Return (X, Y) of the center of cell containing provided text 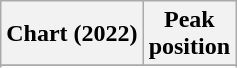
Peakposition (189, 34)
Chart (2022) (72, 34)
